For the text-containing cell, return its midpoint in (x, y) coordinate format. 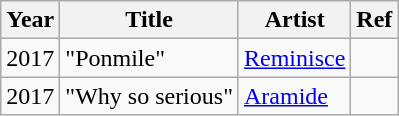
"Why so serious" (150, 96)
Aramide (294, 96)
Artist (294, 20)
Reminisce (294, 58)
"Ponmile" (150, 58)
Ref (374, 20)
Title (150, 20)
Year (30, 20)
